Find where the given text appears and provide that cell's center as [x, y] coordinate. 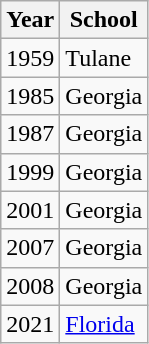
Year [30, 20]
1999 [30, 172]
Tulane [104, 58]
2001 [30, 210]
2008 [30, 286]
2007 [30, 248]
2021 [30, 324]
1987 [30, 134]
School [104, 20]
Florida [104, 324]
1959 [30, 58]
1985 [30, 96]
